Provide the (x, y) coordinate of the cell's center where the given text is located.  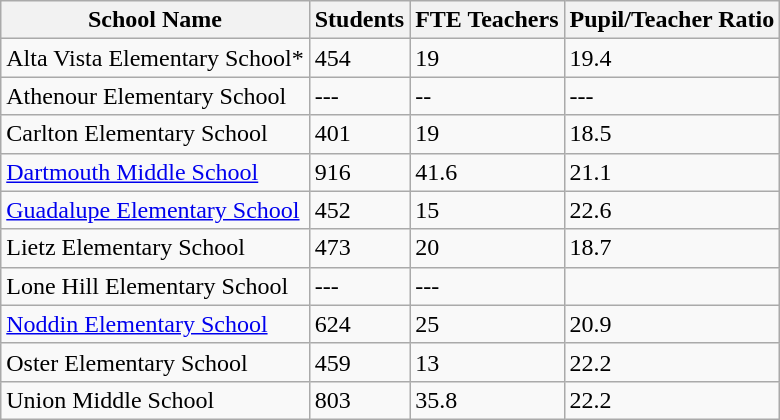
School Name (155, 20)
401 (359, 134)
452 (359, 210)
Pupil/Teacher Ratio (672, 20)
Athenour Elementary School (155, 96)
Lone Hill Elementary School (155, 286)
18.5 (672, 134)
25 (487, 324)
FTE Teachers (487, 20)
22.6 (672, 210)
Dartmouth Middle School (155, 172)
Alta Vista Elementary School* (155, 58)
473 (359, 248)
15 (487, 210)
Noddin Elementary School (155, 324)
Students (359, 20)
803 (359, 400)
Lietz Elementary School (155, 248)
41.6 (487, 172)
916 (359, 172)
21.1 (672, 172)
624 (359, 324)
13 (487, 362)
454 (359, 58)
Carlton Elementary School (155, 134)
Guadalupe Elementary School (155, 210)
-- (487, 96)
Union Middle School (155, 400)
459 (359, 362)
19.4 (672, 58)
35.8 (487, 400)
20.9 (672, 324)
18.7 (672, 248)
20 (487, 248)
Oster Elementary School (155, 362)
